Identify which cell holds the provided text, then report its (X, Y) central coordinate. 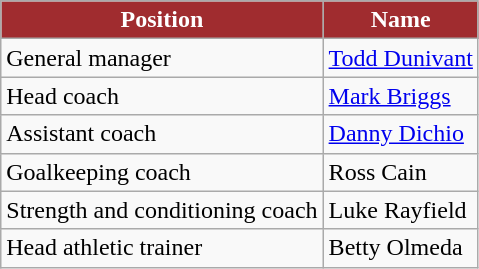
Head athletic trainer (162, 248)
Todd Dunivant (400, 58)
Mark Briggs (400, 96)
Name (400, 20)
Luke Rayfield (400, 210)
Position (162, 20)
Danny Dichio (400, 134)
Betty Olmeda (400, 248)
Ross Cain (400, 172)
Goalkeeping coach (162, 172)
Head coach (162, 96)
Assistant coach (162, 134)
General manager (162, 58)
Strength and conditioning coach (162, 210)
